Locate the cell with the specified text and output its (X, Y) center coordinate. 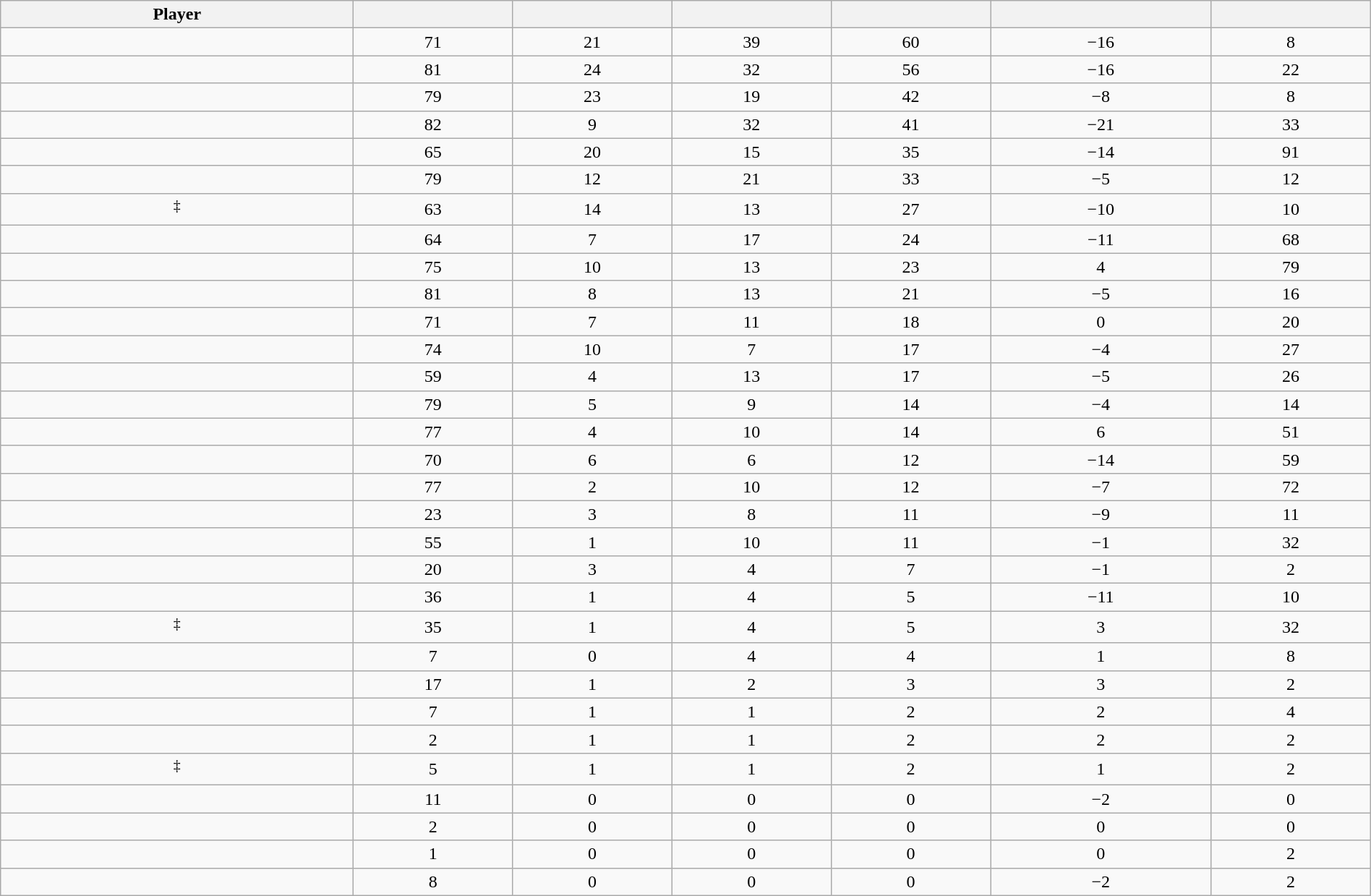
74 (433, 349)
91 (1291, 152)
−8 (1101, 97)
72 (1291, 487)
75 (433, 267)
65 (433, 152)
39 (751, 42)
22 (1291, 69)
64 (433, 239)
63 (433, 210)
19 (751, 97)
−7 (1101, 487)
18 (910, 322)
41 (910, 124)
42 (910, 97)
82 (433, 124)
Player (177, 14)
70 (433, 459)
55 (433, 542)
−21 (1101, 124)
16 (1291, 294)
68 (1291, 239)
15 (751, 152)
−10 (1101, 210)
51 (1291, 432)
−9 (1101, 514)
56 (910, 69)
60 (910, 42)
26 (1291, 377)
36 (433, 597)
